Return (x, y) of the center of cell containing provided text 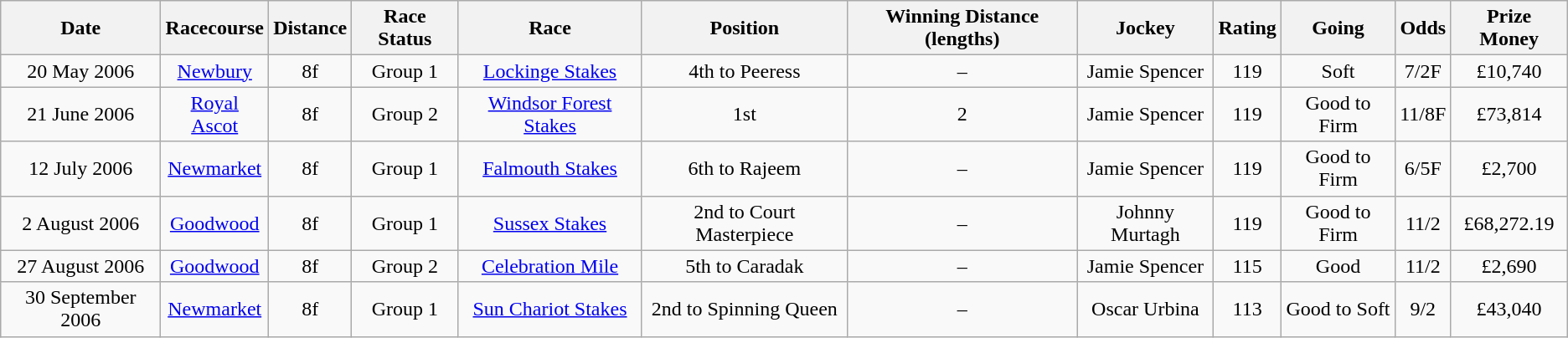
30 September 2006 (80, 310)
Race (549, 28)
9/2 (1423, 310)
£10,740 (1509, 71)
113 (1247, 310)
6th to Rajeem (745, 169)
27 August 2006 (80, 266)
Celebration Mile (549, 266)
Good to Soft (1338, 310)
Racecourse (214, 28)
£2,690 (1509, 266)
6/5F (1423, 169)
2 August 2006 (80, 223)
Jockey (1146, 28)
Going (1338, 28)
Distance (310, 28)
7/2F (1423, 71)
Royal Ascot (214, 114)
£68,272.19 (1509, 223)
Odds (1423, 28)
Falmouth Stakes (549, 169)
115 (1247, 266)
Johnny Murtagh (1146, 223)
1st (745, 114)
11/8F (1423, 114)
£73,814 (1509, 114)
2nd to Spinning Queen (745, 310)
Lockinge Stakes (549, 71)
£43,040 (1509, 310)
2nd to Court Masterpiece (745, 223)
Windsor Forest Stakes (549, 114)
Winning Distance (lengths) (962, 28)
Rating (1247, 28)
£2,700 (1509, 169)
Good (1338, 266)
Date (80, 28)
Oscar Urbina (1146, 310)
4th to Peeress (745, 71)
Sussex Stakes (549, 223)
Soft (1338, 71)
5th to Caradak (745, 266)
Newbury (214, 71)
2 (962, 114)
20 May 2006 (80, 71)
Position (745, 28)
12 July 2006 (80, 169)
21 June 2006 (80, 114)
Sun Chariot Stakes (549, 310)
Race Status (405, 28)
Prize Money (1509, 28)
